Return (x, y) of the center of cell containing provided text 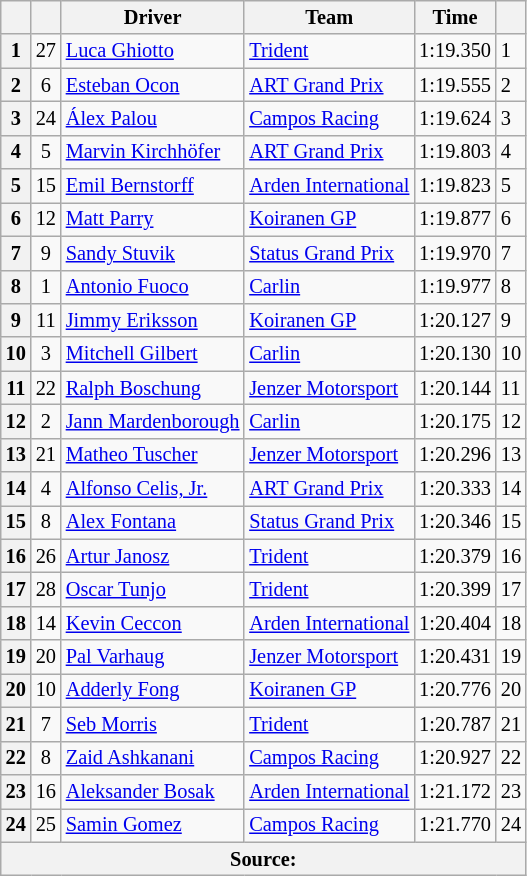
Esteban Ocon (153, 85)
Aleksander Bosak (153, 791)
1:20.333 (455, 489)
Oscar Tunjo (153, 589)
Kevin Ceccon (153, 623)
Pal Varhaug (153, 657)
1:19.977 (455, 287)
1:20.399 (455, 589)
Marvin Kirchhöfer (153, 152)
1:20.379 (455, 556)
1:20.776 (455, 690)
1:20.175 (455, 421)
1:21.172 (455, 791)
Mitchell Gilbert (153, 354)
Álex Palou (153, 118)
Seb Morris (153, 724)
Source: (264, 859)
1:20.127 (455, 320)
1:20.296 (455, 455)
Jimmy Eriksson (153, 320)
Driver (153, 17)
Ralph Boschung (153, 388)
27 (46, 51)
1:19.970 (455, 253)
1:19.823 (455, 186)
Artur Janosz (153, 556)
1:20.130 (455, 354)
Adderly Fong (153, 690)
Matheo Tuscher (153, 455)
1:20.431 (455, 657)
1:20.404 (455, 623)
1:19.555 (455, 85)
Antonio Fuoco (153, 287)
25 (46, 825)
1:20.787 (455, 724)
1:21.770 (455, 825)
Emil Bernstorff (153, 186)
1:19.803 (455, 152)
Zaid Ashkanani (153, 758)
Team (329, 17)
26 (46, 556)
1:19.877 (455, 219)
Alex Fontana (153, 522)
28 (46, 589)
Matt Parry (153, 219)
1:20.927 (455, 758)
Sandy Stuvik (153, 253)
Alfonso Celis, Jr. (153, 489)
Luca Ghiotto (153, 51)
Samin Gomez (153, 825)
1:20.346 (455, 522)
Time (455, 17)
1:19.350 (455, 51)
1:19.624 (455, 118)
1:20.144 (455, 388)
Jann Mardenborough (153, 421)
